Locate the cell with the specified text and output its [X, Y] center coordinate. 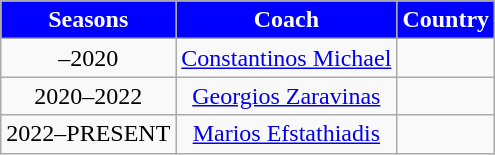
2022–PRESENT [88, 134]
Country [446, 20]
Constantinos Michael [286, 58]
Marios Efstathiadis [286, 134]
Georgios Zaravinas [286, 96]
–2020 [88, 58]
2020–2022 [88, 96]
Coach [286, 20]
Seasons [88, 20]
